Output the [x, y] coordinate of the center of the cell containing the given text.  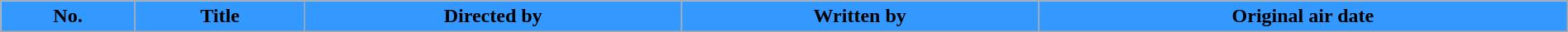
No. [68, 16]
Written by [860, 16]
Title [220, 16]
Original air date [1303, 16]
Directed by [493, 16]
